Provide the [X, Y] coordinate of the cell's center where the given text is located.  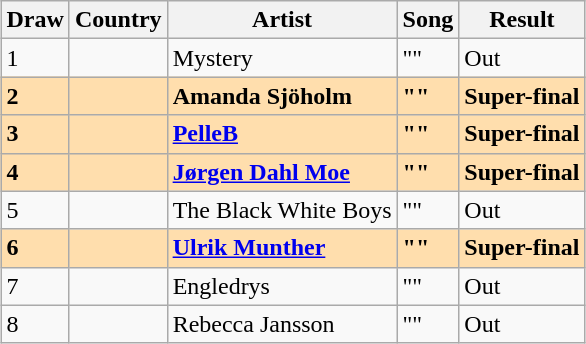
3 [35, 134]
Country [118, 20]
Rebecca Jansson [282, 324]
2 [35, 96]
Song [428, 20]
7 [35, 286]
6 [35, 248]
Draw [35, 20]
The Black White Boys [282, 210]
5 [35, 210]
Engledrys [282, 286]
4 [35, 172]
PelleB [282, 134]
Mystery [282, 58]
1 [35, 58]
Artist [282, 20]
Result [522, 20]
Amanda Sjöholm [282, 96]
8 [35, 324]
Ulrik Munther [282, 248]
Jørgen Dahl Moe [282, 172]
